Provide the [x, y] coordinate of the cell's center where the given text is located.  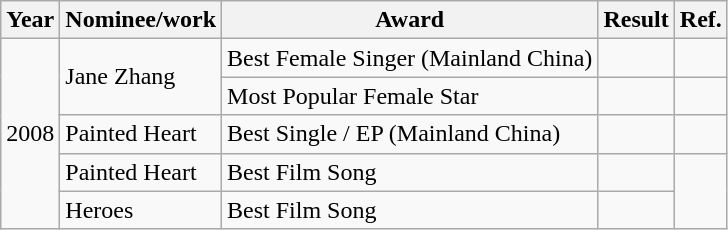
Award [410, 20]
Jane Zhang [141, 77]
Year [30, 20]
Best Female Singer (Mainland China) [410, 58]
Heroes [141, 210]
Ref. [700, 20]
Nominee/work [141, 20]
Result [636, 20]
Best Single / EP (Mainland China) [410, 134]
Most Popular Female Star [410, 96]
2008 [30, 134]
